For the text-containing cell, return its midpoint in [x, y] coordinate format. 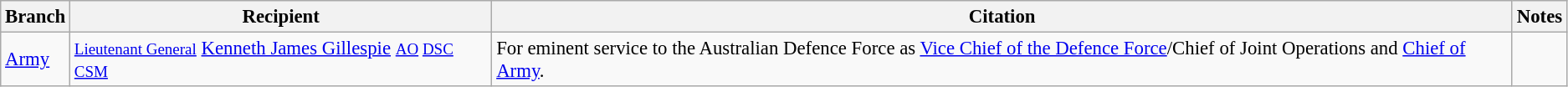
For eminent service to the Australian Defence Force as Vice Chief of the Defence Force/Chief of Joint Operations and Chief of Army. [1002, 60]
Notes [1540, 17]
Army [35, 60]
Branch [35, 17]
Recipient [281, 17]
Citation [1002, 17]
Lieutenant General Kenneth James Gillespie AO DSC CSM [281, 60]
